From the cell containing the given text, extract its center point as (x, y) coordinate. 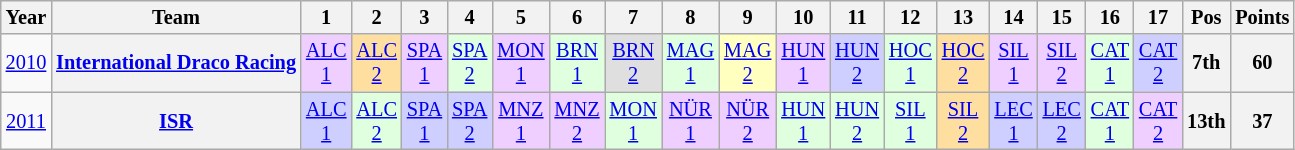
8 (690, 17)
12 (910, 17)
6 (578, 17)
2010 (26, 63)
7th (1206, 63)
11 (857, 17)
3 (424, 17)
BRN1 (578, 63)
4 (470, 17)
17 (1158, 17)
7 (634, 17)
16 (1110, 17)
15 (1062, 17)
2 (376, 17)
9 (748, 17)
Team (176, 17)
International Draco Racing (176, 63)
13th (1206, 121)
NÜR1 (690, 121)
37 (1262, 121)
NÜR2 (748, 121)
MNZ1 (520, 121)
1 (326, 17)
MAG1 (690, 63)
13 (964, 17)
10 (803, 17)
ISR (176, 121)
Points (1262, 17)
Pos (1206, 17)
Year (26, 17)
BRN2 (634, 63)
LEC1 (1013, 121)
14 (1013, 17)
2011 (26, 121)
MNZ2 (578, 121)
5 (520, 17)
HOC1 (910, 63)
LEC2 (1062, 121)
60 (1262, 63)
HOC2 (964, 63)
MAG2 (748, 63)
